Search for the cell housing the specified text and yield its [X, Y] center coordinate. 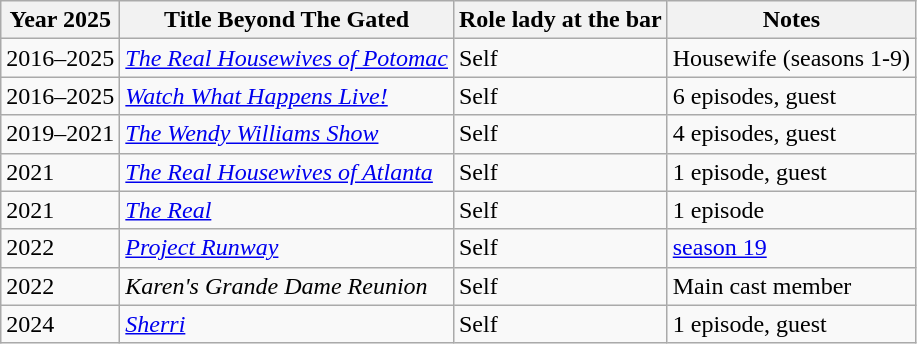
4 episodes, guest [791, 134]
season 19 [791, 248]
Sherri [287, 324]
Karen's Grande Dame Reunion [287, 286]
1 episode [791, 210]
The Real Housewives of Potomac [287, 58]
Role lady at the bar [560, 20]
The Real [287, 210]
Year 2025 [60, 20]
Notes [791, 20]
The Wendy Williams Show [287, 134]
Project Runway [287, 248]
2024 [60, 324]
Watch What Happens Live! [287, 96]
The Real Housewives of Atlanta [287, 172]
Main cast member [791, 286]
2019–2021 [60, 134]
6 episodes, guest [791, 96]
Housewife (seasons 1-9) [791, 58]
Title Beyond The Gated [287, 20]
